Output the (X, Y) coordinate of the center of the cell containing the given text.  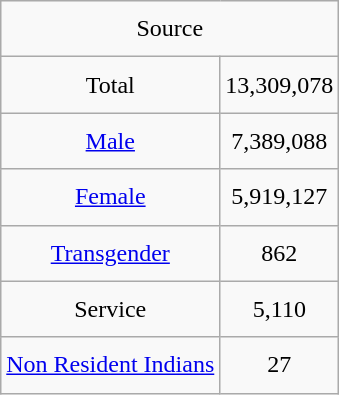
Male (110, 141)
27 (280, 365)
5,919,127 (280, 197)
Female (110, 197)
862 (280, 253)
5,110 (280, 309)
Service (110, 309)
Non Resident Indians (110, 365)
Transgender (110, 253)
Source (170, 29)
Total (110, 85)
7,389,088 (280, 141)
13,309,078 (280, 85)
